Determine the (x, y) coordinate at the center of the cell enclosing the given text.  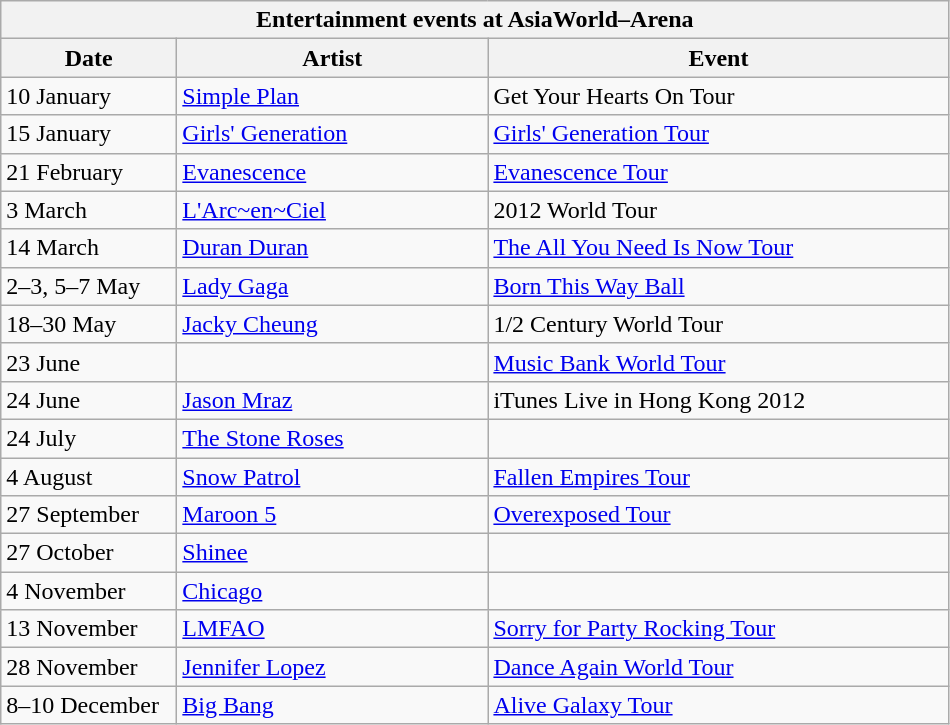
18–30 May (89, 324)
Girls' Generation Tour (718, 134)
Get Your Hearts On Tour (718, 96)
Snow Patrol (332, 477)
Lady Gaga (332, 286)
8–10 December (89, 705)
Sorry for Party Rocking Tour (718, 629)
Overexposed Tour (718, 515)
4 November (89, 591)
15 January (89, 134)
4 August (89, 477)
24 July (89, 438)
Shinee (332, 553)
Jacky Cheung (332, 324)
The All You Need Is Now Tour (718, 248)
Girls' Generation (332, 134)
Duran Duran (332, 248)
Jennifer Lopez (332, 667)
27 September (89, 515)
Big Bang (332, 705)
Simple Plan (332, 96)
21 February (89, 172)
28 November (89, 667)
10 January (89, 96)
Evanescence (332, 172)
Music Bank World Tour (718, 362)
Fallen Empires Tour (718, 477)
Born This Way Ball (718, 286)
Jason Mraz (332, 400)
Alive Galaxy Tour (718, 705)
2–3, 5–7 May (89, 286)
Maroon 5 (332, 515)
1/2 Century World Tour (718, 324)
Evanescence Tour (718, 172)
Chicago (332, 591)
2012 World Tour (718, 210)
3 March (89, 210)
LMFAO (332, 629)
27 October (89, 553)
Date (89, 58)
L'Arc~en~Ciel (332, 210)
Dance Again World Tour (718, 667)
14 March (89, 248)
23 June (89, 362)
The Stone Roses (332, 438)
Event (718, 58)
Entertainment events at AsiaWorld–Arena (475, 20)
Artist (332, 58)
24 June (89, 400)
iTunes Live in Hong Kong 2012 (718, 400)
13 November (89, 629)
